Locate the cell with the specified text and output its [X, Y] center coordinate. 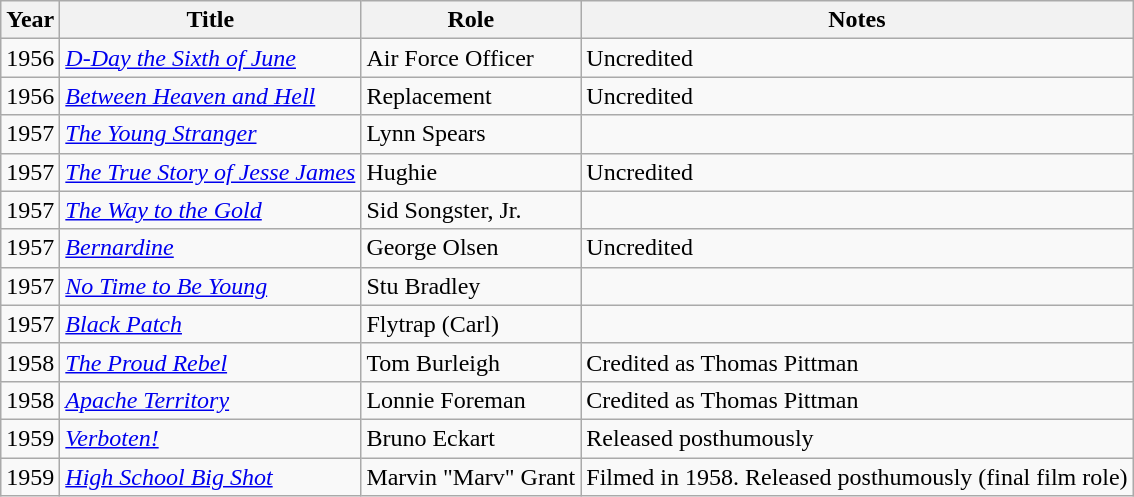
Between Heaven and Hell [210, 96]
Notes [857, 20]
High School Big Shot [210, 477]
Flytrap (Carl) [471, 324]
Hughie [471, 172]
Verboten! [210, 438]
Bruno Eckart [471, 438]
D-Day the Sixth of June [210, 58]
Replacement [471, 96]
Year [30, 20]
Released posthumously [857, 438]
The True Story of Jesse James [210, 172]
The Young Stranger [210, 134]
Bernardine [210, 248]
No Time to Be Young [210, 286]
Marvin "Marv" Grant [471, 477]
Air Force Officer [471, 58]
Role [471, 20]
Title [210, 20]
Filmed in 1958. Released posthumously (final film role) [857, 477]
Lonnie Foreman [471, 400]
Lynn Spears [471, 134]
George Olsen [471, 248]
The Way to the Gold [210, 210]
Sid Songster, Jr. [471, 210]
Black Patch [210, 324]
Stu Bradley [471, 286]
Tom Burleigh [471, 362]
The Proud Rebel [210, 362]
Apache Territory [210, 400]
